Return (x, y) of the center of cell containing provided text 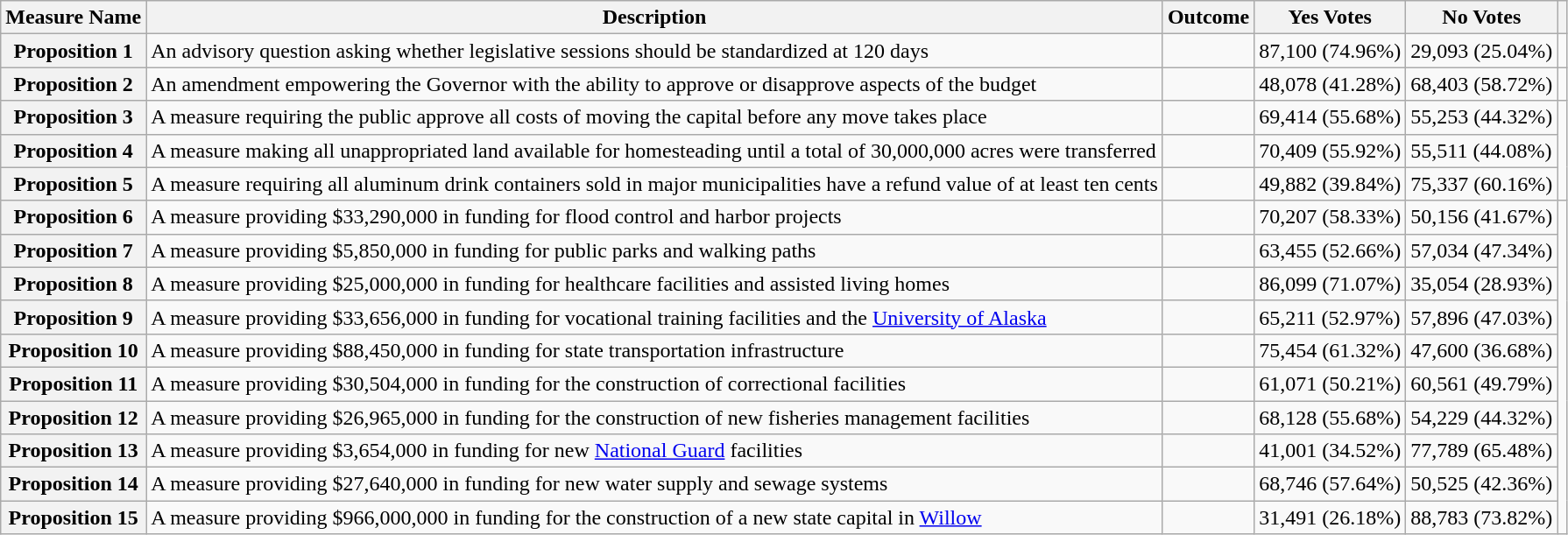
A measure providing $25,000,000 in funding for healthcare facilities and assisted living homes (655, 284)
A measure requiring all aluminum drink containers sold in major municipalities have a refund value of at least ten cents (655, 184)
75,454 (61.32%) (1330, 350)
88,783 (73.82%) (1482, 517)
70,409 (55.92%) (1330, 151)
Description (655, 18)
A measure providing $33,290,000 in funding for flood control and harbor projects (655, 217)
61,071 (50.21%) (1330, 384)
86,099 (71.07%) (1330, 284)
A measure providing $27,640,000 in funding for new water supply and sewage systems (655, 484)
Yes Votes (1330, 18)
An amendment empowering the Governor with the ability to approve or disapprove aspects of the budget (655, 84)
68,403 (58.72%) (1482, 84)
48,078 (41.28%) (1330, 84)
Proposition 5 (74, 184)
A measure providing $88,450,000 in funding for state transportation infrastructure (655, 350)
70,207 (58.33%) (1330, 217)
31,491 (26.18%) (1330, 517)
Proposition 6 (74, 217)
Proposition 3 (74, 117)
47,600 (36.68%) (1482, 350)
55,253 (44.32%) (1482, 117)
69,414 (55.68%) (1330, 117)
A measure providing $5,850,000 in funding for public parks and walking paths (655, 250)
68,128 (55.68%) (1330, 418)
Proposition 12 (74, 418)
A measure making all unappropriated land available for homesteading until a total of 30,000,000 acres were transferred (655, 151)
A measure providing $3,654,000 in funding for new National Guard facilities (655, 451)
55,511 (44.08%) (1482, 151)
Measure Name (74, 18)
Proposition 9 (74, 317)
63,455 (52.66%) (1330, 250)
Proposition 15 (74, 517)
Proposition 14 (74, 484)
A measure requiring the public approve all costs of moving the capital before any move takes place (655, 117)
75,337 (60.16%) (1482, 184)
60,561 (49.79%) (1482, 384)
Proposition 2 (74, 84)
A measure providing $26,965,000 in funding for the construction of new fisheries management facilities (655, 418)
41,001 (34.52%) (1330, 451)
Proposition 11 (74, 384)
50,525 (42.36%) (1482, 484)
An advisory question asking whether legislative sessions should be standardized at 120 days (655, 51)
Proposition 7 (74, 250)
35,054 (28.93%) (1482, 284)
Proposition 8 (74, 284)
50,156 (41.67%) (1482, 217)
57,034 (47.34%) (1482, 250)
29,093 (25.04%) (1482, 51)
A measure providing $966,000,000 in funding for the construction of a new state capital in Willow (655, 517)
68,746 (57.64%) (1330, 484)
A measure providing $30,504,000 in funding for the construction of correctional facilities (655, 384)
Proposition 1 (74, 51)
Outcome (1208, 18)
54,229 (44.32%) (1482, 418)
87,100 (74.96%) (1330, 51)
49,882 (39.84%) (1330, 184)
Proposition 10 (74, 350)
No Votes (1482, 18)
65,211 (52.97%) (1330, 317)
77,789 (65.48%) (1482, 451)
Proposition 13 (74, 451)
Proposition 4 (74, 151)
A measure providing $33,656,000 in funding for vocational training facilities and the University of Alaska (655, 317)
57,896 (47.03%) (1482, 317)
